Detect which cell encompasses the target text, then output its [x, y] center coordinate. 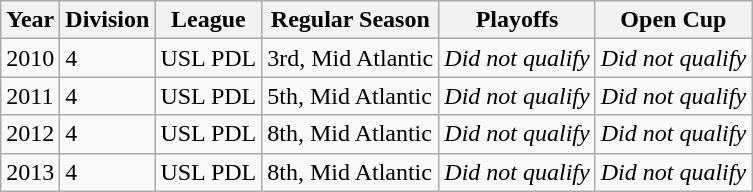
5th, Mid Atlantic [350, 96]
League [208, 20]
2010 [30, 58]
2011 [30, 96]
Regular Season [350, 20]
2012 [30, 134]
Open Cup [673, 20]
3rd, Mid Atlantic [350, 58]
Playoffs [517, 20]
Year [30, 20]
2013 [30, 172]
Division [108, 20]
